Return (X, Y) of the center of cell containing provided text 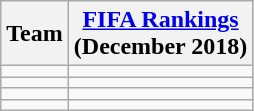
FIFA Rankings(December 2018) (160, 34)
Team (35, 34)
